Return the (x, y) coordinate for the center point of the cell that contains the specified text.  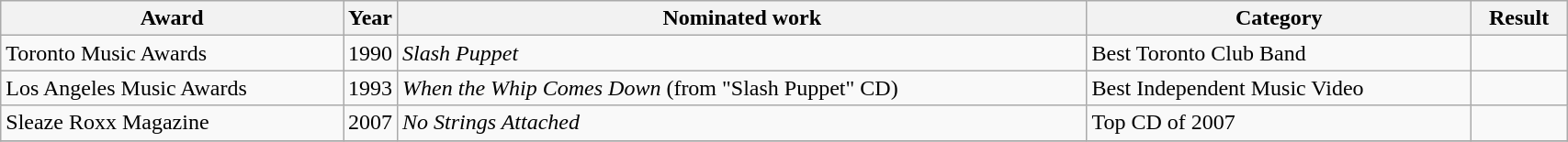
When the Whip Comes Down (from "Slash Puppet" CD) (742, 88)
Result (1518, 18)
Category (1279, 18)
1993 (371, 88)
Award (173, 18)
1990 (371, 53)
Toronto Music Awards (173, 53)
No Strings Attached (742, 123)
Top CD of 2007 (1279, 123)
Sleaze Roxx Magazine (173, 123)
Year (371, 18)
Los Angeles Music Awards (173, 88)
Slash Puppet (742, 53)
Best Toronto Club Band (1279, 53)
Best Independent Music Video (1279, 88)
Nominated work (742, 18)
2007 (371, 123)
